Capture the cell that displays the provided text and extract its [x, y] central coordinate. 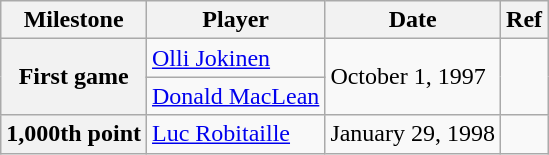
Date [413, 20]
Player [236, 20]
Olli Jokinen [236, 58]
Ref [524, 20]
Donald MacLean [236, 96]
Luc Robitaille [236, 134]
1,000th point [74, 134]
Milestone [74, 20]
January 29, 1998 [413, 134]
October 1, 1997 [413, 77]
First game [74, 77]
